Return the (x, y) coordinate for the center point of the cell that contains the specified text.  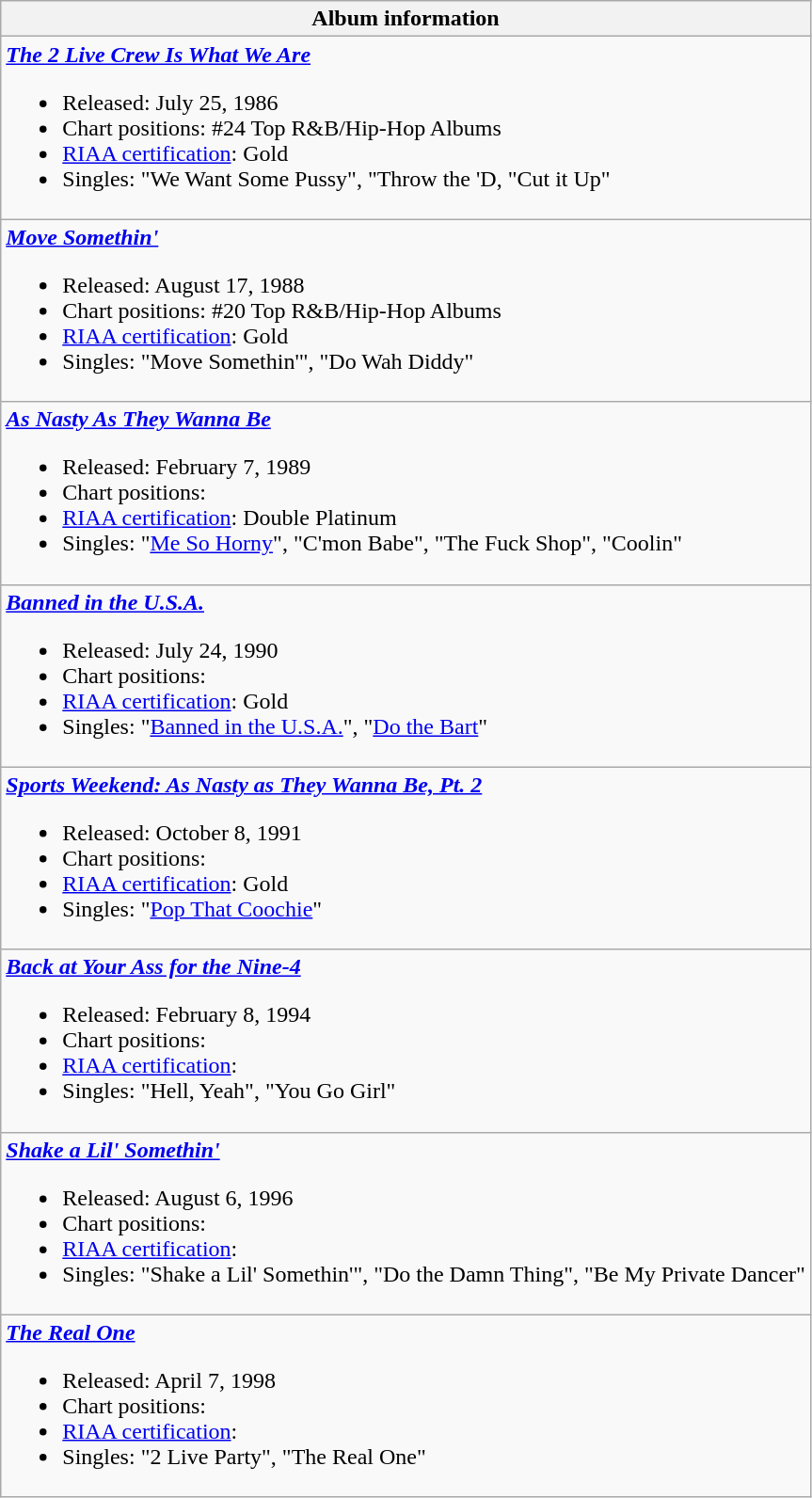
Sports Weekend: As Nasty as They Wanna Be, Pt. 2Released: October 8, 1991Chart positions:RIAA certification: GoldSingles: "Pop That Coochie" (406, 858)
Move Somethin'Released: August 17, 1988Chart positions: #20 Top R&B/Hip-Hop AlbumsRIAA certification: GoldSingles: "Move Somethin'", "Do Wah Diddy" (406, 311)
The Real OneReleased: April 7, 1998Chart positions:RIAA certification:Singles: "2 Live Party", "The Real One" (406, 1406)
Banned in the U.S.A.Released: July 24, 1990Chart positions:RIAA certification: GoldSingles: "Banned in the U.S.A.", "Do the Bart" (406, 676)
Back at Your Ass for the Nine-4Released: February 8, 1994Chart positions:RIAA certification:Singles: "Hell, Yeah", "You Go Girl" (406, 1041)
Album information (406, 19)
